Provide the (X, Y) coordinate of the cell's center where the given text is located.  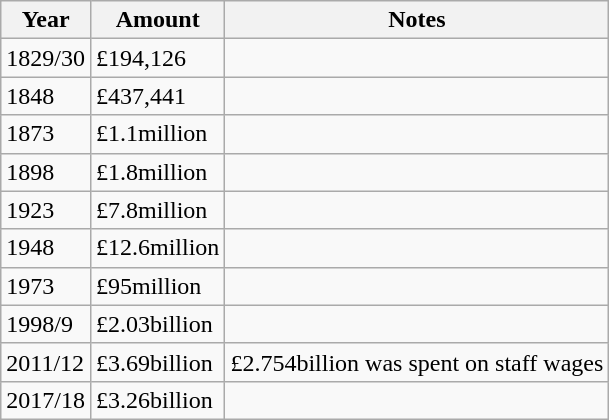
£1.8million (157, 172)
Year (46, 20)
£95million (157, 286)
1873 (46, 134)
1898 (46, 172)
Amount (157, 20)
1923 (46, 210)
Notes (417, 20)
£3.26billion (157, 400)
2011/12 (46, 362)
£437,441 (157, 96)
£7.8million (157, 210)
£1.1million (157, 134)
1998/9 (46, 324)
£2.03billion (157, 324)
2017/18 (46, 400)
1973 (46, 286)
£2.754billion was spent on staff wages (417, 362)
1848 (46, 96)
£194,126 (157, 58)
£3.69billion (157, 362)
1829/30 (46, 58)
£12.6million (157, 248)
1948 (46, 248)
